Provide the [X, Y] coordinate of the cell's center where the given text is located.  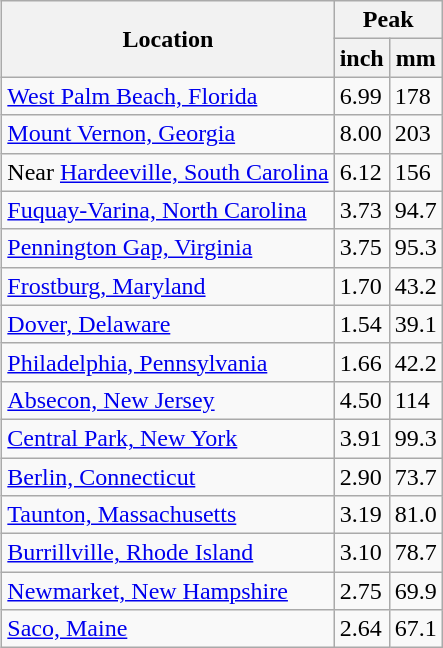
78.7 [416, 553]
3.75 [362, 248]
4.50 [362, 400]
Taunton, Massachusetts [168, 515]
Mount Vernon, Georgia [168, 134]
114 [416, 400]
Philadelphia, Pennsylvania [168, 362]
Near Hardeeville, South Carolina [168, 172]
mm [416, 58]
1.70 [362, 286]
Frostburg, Maryland [168, 286]
81.0 [416, 515]
94.7 [416, 210]
99.3 [416, 438]
1.54 [362, 324]
Pennington Gap, Virginia [168, 248]
3.19 [362, 515]
6.99 [362, 96]
Burrillville, Rhode Island [168, 553]
42.2 [416, 362]
203 [416, 134]
67.1 [416, 629]
39.1 [416, 324]
Absecon, New Jersey [168, 400]
2.75 [362, 591]
6.12 [362, 172]
69.9 [416, 591]
1.66 [362, 362]
178 [416, 96]
3.91 [362, 438]
2.64 [362, 629]
73.7 [416, 477]
Dover, Delaware [168, 324]
Central Park, New York [168, 438]
Fuquay-Varina, North Carolina [168, 210]
95.3 [416, 248]
Peak [388, 20]
Newmarket, New Hampshire [168, 591]
2.90 [362, 477]
8.00 [362, 134]
3.10 [362, 553]
156 [416, 172]
3.73 [362, 210]
inch [362, 58]
Berlin, Connecticut [168, 477]
West Palm Beach, Florida [168, 96]
Location [168, 39]
Saco, Maine [168, 629]
43.2 [416, 286]
